Detect which cell encompasses the target text, then output its [x, y] center coordinate. 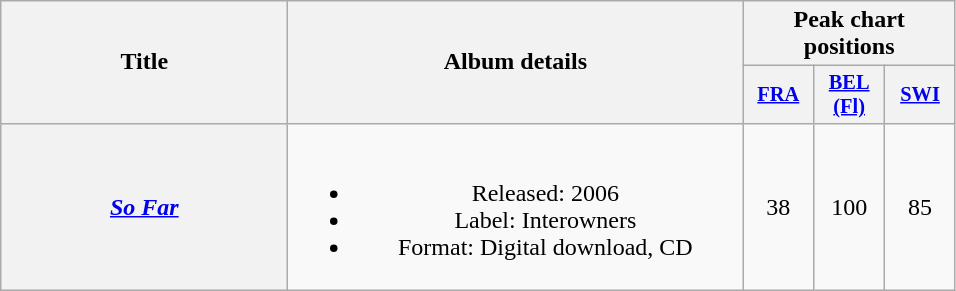
BEL (Fl) [850, 95]
Released: 2006Label: InterownersFormat: Digital download, CD [516, 206]
Peak chart positions [850, 34]
100 [850, 206]
So Far [144, 206]
SWI [920, 95]
Title [144, 62]
Album details [516, 62]
FRA [778, 95]
38 [778, 206]
85 [920, 206]
